Capture the cell that displays the provided text and extract its (X, Y) central coordinate. 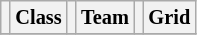
Class (38, 17)
Grid (169, 17)
Team (105, 17)
